Find where the given text appears and provide that cell's center as (X, Y) coordinate. 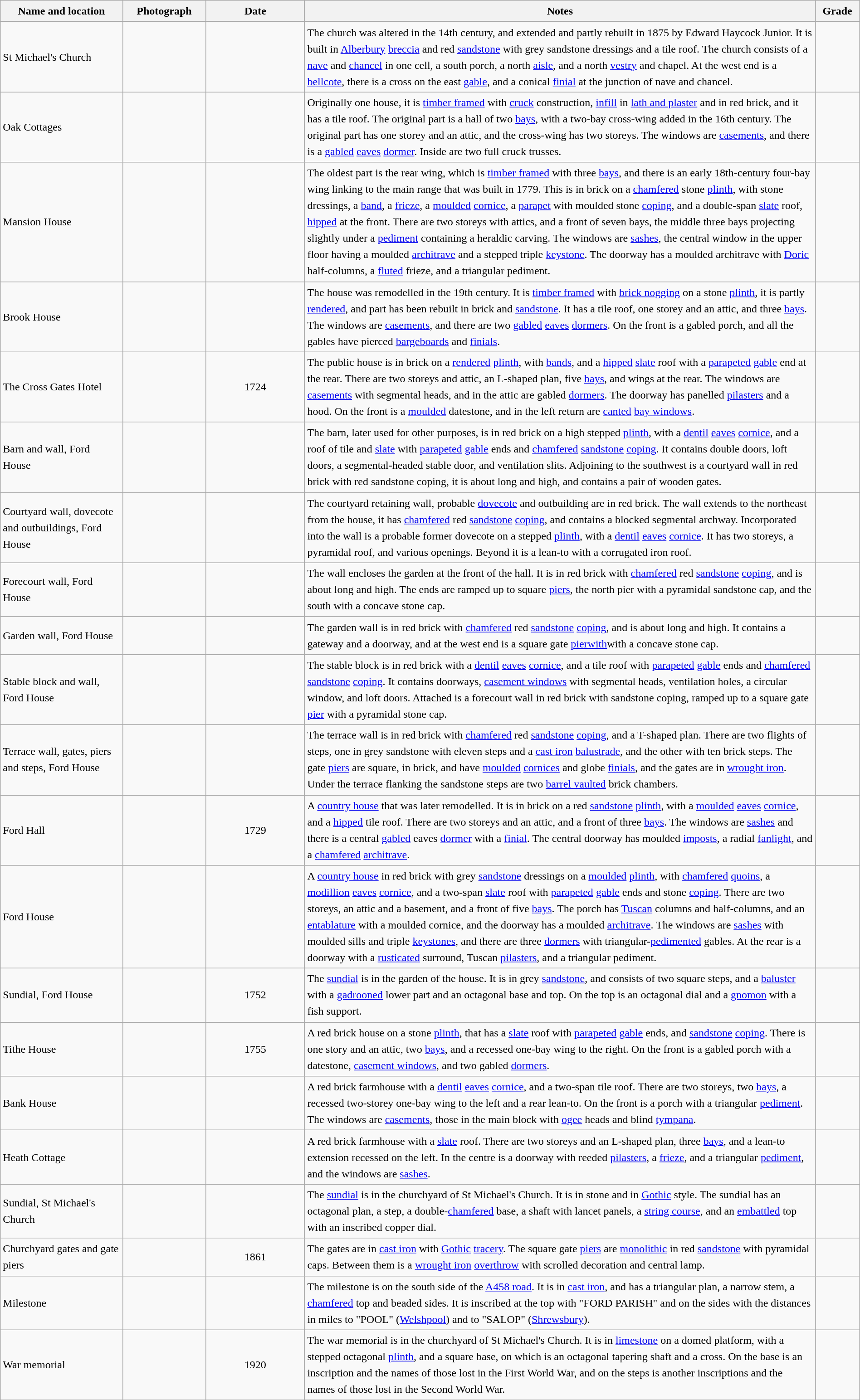
1752 (255, 996)
Courtyard wall, dovecote and outbuildings, Ford House (62, 528)
Terrace wall, gates, piers and steps, Ford House (62, 760)
Sundial, Ford House (62, 996)
Name and location (62, 11)
Stable block and wall, Ford House (62, 689)
Ford Hall (62, 831)
Garden wall, Ford House (62, 636)
1724 (255, 387)
1755 (255, 1049)
St Michael's Church (62, 57)
1729 (255, 831)
Brook House (62, 316)
Bank House (62, 1103)
Heath Cottage (62, 1157)
Mansion House (62, 222)
Churchyard gates and gate piers (62, 1257)
Ford House (62, 917)
Forecourt wall, Ford House (62, 589)
Sundial, St Michael's Church (62, 1211)
Grade (837, 11)
The Cross Gates Hotel (62, 387)
Date (255, 11)
War memorial (62, 1365)
Tithe House (62, 1049)
Milestone (62, 1303)
1861 (255, 1257)
Barn and wall, Ford House (62, 457)
Photograph (164, 11)
Notes (560, 11)
Oak Cottages (62, 127)
1920 (255, 1365)
